Capture the cell that displays the provided text and extract its (X, Y) central coordinate. 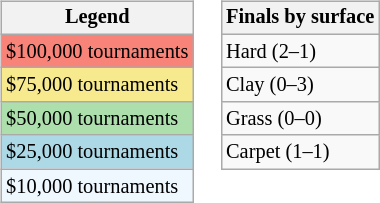
Hard (2–1) (300, 51)
$25,000 tournaments (97, 152)
$50,000 tournaments (97, 119)
$100,000 tournaments (97, 51)
$75,000 tournaments (97, 85)
Legend (97, 18)
Clay (0–3) (300, 85)
$10,000 tournaments (97, 186)
Carpet (1–1) (300, 152)
Finals by surface (300, 18)
Grass (0–0) (300, 119)
